Provide the [X, Y] coordinate of the cell's center where the given text is located.  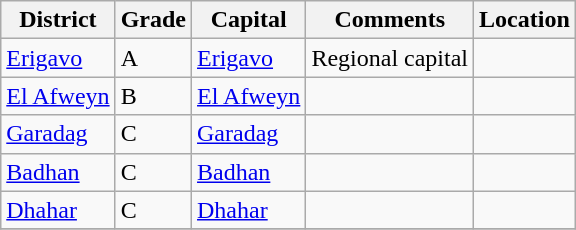
Regional capital [390, 58]
Capital [249, 20]
Location [525, 20]
District [58, 20]
Comments [390, 20]
B [153, 96]
Grade [153, 20]
A [153, 58]
